Return the [x, y] coordinate for the center point of the cell that contains the specified text.  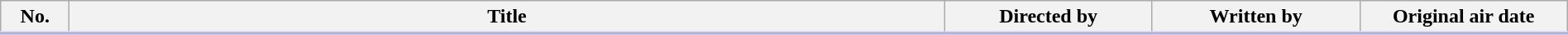
Directed by [1049, 17]
No. [35, 17]
Original air date [1464, 17]
Written by [1255, 17]
Title [507, 17]
